Capture the cell that displays the provided text and extract its (x, y) central coordinate. 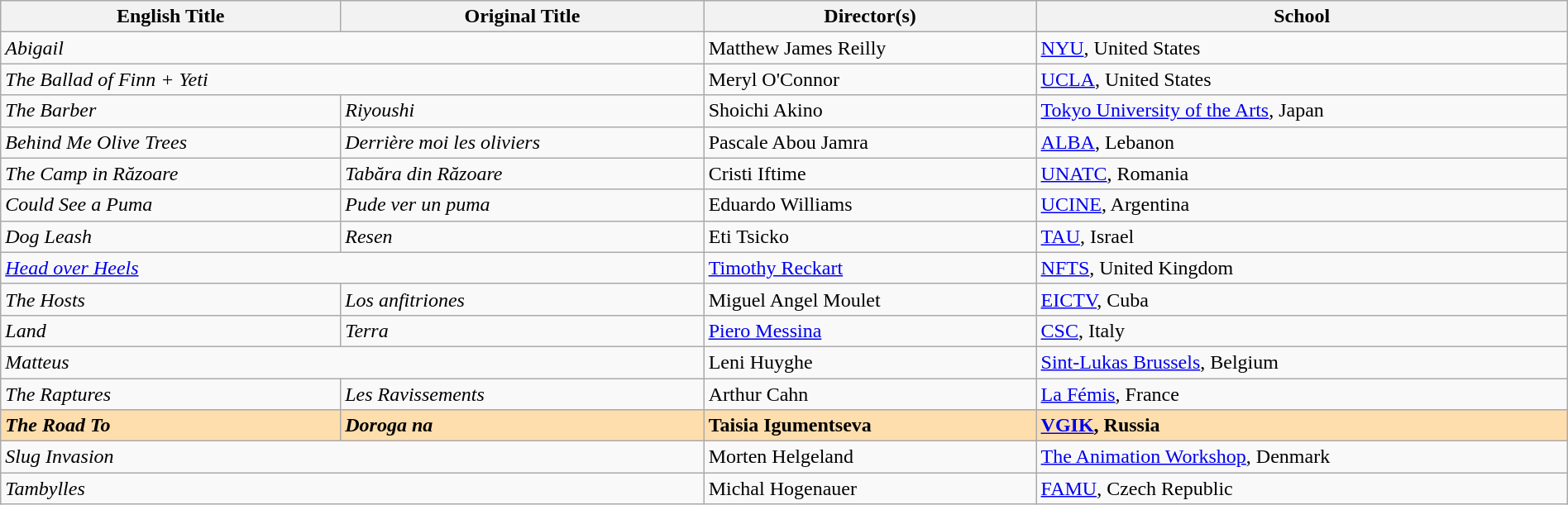
Miguel Angel Moulet (870, 299)
The Ballad of Finn + Yeti (352, 79)
Los anfitriones (523, 299)
Derrière moi les oliviers (523, 142)
UNATC, Romania (1302, 174)
Arthur Cahn (870, 394)
Matteus (352, 362)
Head over Heels (352, 268)
Tambylles (352, 488)
CSC, Italy (1302, 331)
Tokyo University of the Arts, Japan (1302, 111)
The Camp in Răzoare (170, 174)
Slug Invasion (352, 457)
English Title (170, 17)
Original Title (523, 17)
Behind Me Olive Trees (170, 142)
The Raptures (170, 394)
Piero Messina (870, 331)
Matthew James Reilly (870, 48)
NFTS, United Kingdom (1302, 268)
TAU, Israel (1302, 236)
School (1302, 17)
Morten Helgeland (870, 457)
Les Ravissements (523, 394)
Abigail (352, 48)
Dog Leash (170, 236)
The Animation Workshop, Denmark (1302, 457)
The Road To (170, 426)
Eduardo Williams (870, 205)
Terra (523, 331)
Resen (523, 236)
Sint-Lukas Brussels, Belgium (1302, 362)
Cristi Iftime (870, 174)
Could See a Puma (170, 205)
Timothy Reckart (870, 268)
The Barber (170, 111)
ALBA, Lebanon (1302, 142)
VGIK, Russia (1302, 426)
Riyoushi (523, 111)
FAMU, Czech Republic (1302, 488)
Tabăra din Răzoare (523, 174)
Doroga na (523, 426)
Pascale Abou Jamra (870, 142)
Land (170, 331)
Meryl O'Connor (870, 79)
La Fémis, France (1302, 394)
Director(s) (870, 17)
Michal Hogenauer (870, 488)
NYU, United States (1302, 48)
Leni Huyghe (870, 362)
Eti Tsicko (870, 236)
Shoichi Akino (870, 111)
UCINE, Argentina (1302, 205)
Pude ver un puma (523, 205)
The Hosts (170, 299)
Taisia Igumentseva (870, 426)
EICTV, Cuba (1302, 299)
UCLA, United States (1302, 79)
